Detect which cell encompasses the target text, then output its [x, y] center coordinate. 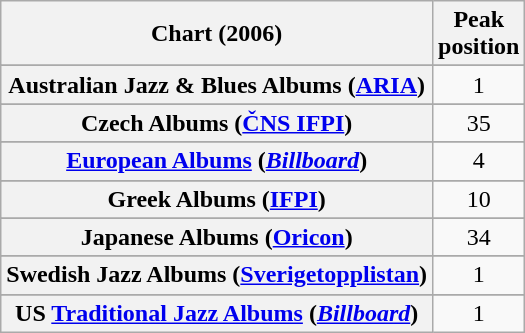
Swedish Jazz Albums (Sverigetopplistan) [217, 275]
Greek Albums (IFPI) [217, 199]
35 [479, 123]
Japanese Albums (Oricon) [217, 237]
4 [479, 161]
34 [479, 237]
Czech Albums (ČNS IFPI) [217, 123]
European Albums (Billboard) [217, 161]
10 [479, 199]
Peakposition [479, 34]
Australian Jazz & Blues Albums (ARIA) [217, 85]
Chart (2006) [217, 34]
US Traditional Jazz Albums (Billboard) [217, 313]
